From the cell containing the given text, extract its center point as [x, y] coordinate. 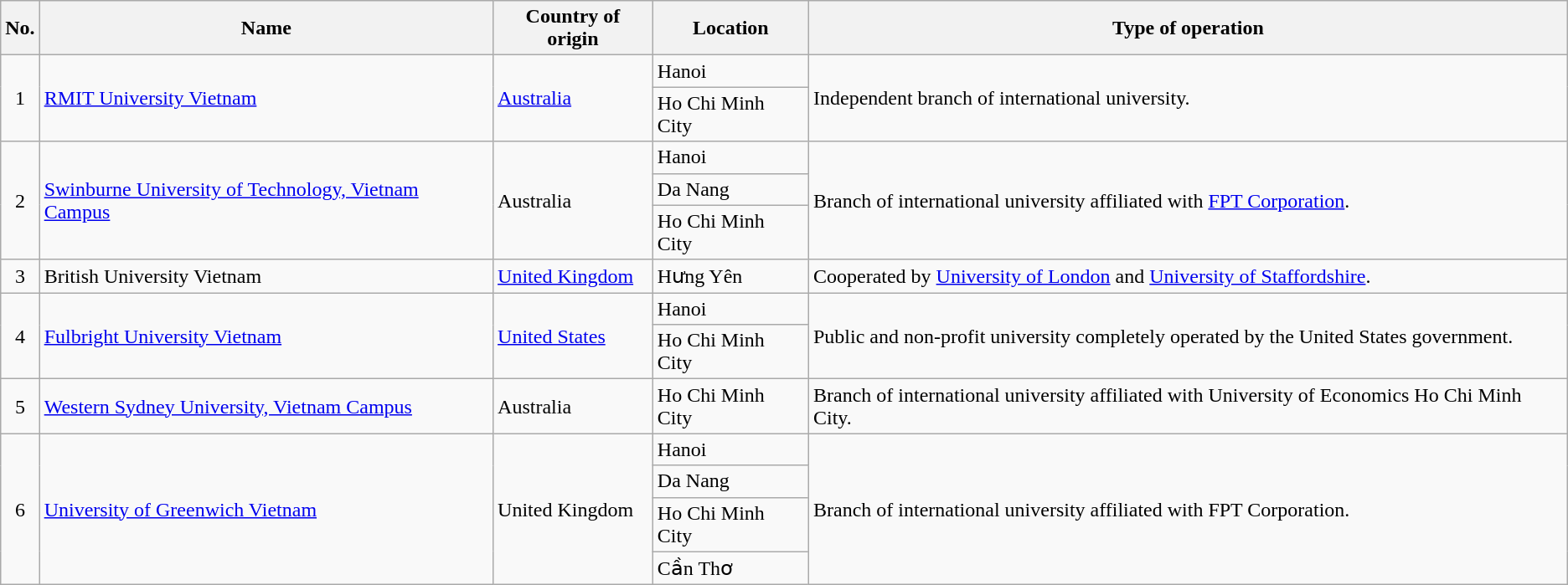
4 [20, 336]
University of Greenwich Vietnam [266, 509]
1 [20, 99]
RMIT University Vietnam [266, 99]
3 [20, 276]
United States [573, 336]
6 [20, 509]
No. [20, 28]
Fulbright University Vietnam [266, 336]
Location [730, 28]
Independent branch of international university. [1188, 99]
Hưng Yên [730, 276]
Branch of international university affiliated with University of Economics Ho Chi Minh City. [1188, 407]
Name [266, 28]
Country of origin [573, 28]
2 [20, 201]
Type of operation [1188, 28]
Cần Thơ [730, 568]
Cooperated by University of London and University of Staffordshire. [1188, 276]
Public and non-profit university completely operated by the United States government. [1188, 336]
Swinburne University of Technology, Vietnam Campus [266, 201]
British University Vietnam [266, 276]
Western Sydney University, Vietnam Campus [266, 407]
5 [20, 407]
